Search for the cell housing the specified text and yield its [x, y] center coordinate. 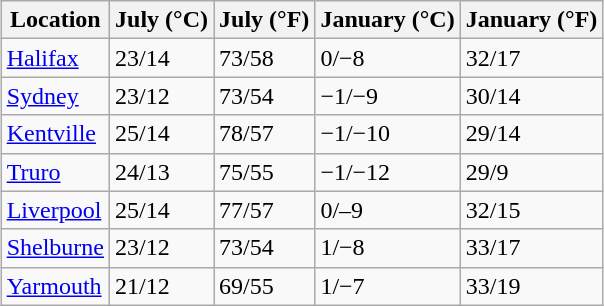
32/17 [532, 58]
Kentville [55, 134]
77/57 [264, 210]
32/15 [532, 210]
July (°F) [264, 20]
23/14 [162, 58]
January (°F) [532, 20]
0/–9 [388, 210]
Sydney [55, 96]
69/55 [264, 286]
1/−7 [388, 286]
0/−8 [388, 58]
29/14 [532, 134]
78/57 [264, 134]
Location [55, 20]
75/55 [264, 172]
30/14 [532, 96]
33/17 [532, 248]
−1/−12 [388, 172]
33/19 [532, 286]
1/−8 [388, 248]
−1/−9 [388, 96]
24/13 [162, 172]
73/58 [264, 58]
29/9 [532, 172]
Liverpool [55, 210]
Truro [55, 172]
July (°C) [162, 20]
21/12 [162, 286]
January (°C) [388, 20]
−1/−10 [388, 134]
Yarmouth [55, 286]
Halifax [55, 58]
Shelburne [55, 248]
